Capture the cell that displays the provided text and extract its [X, Y] central coordinate. 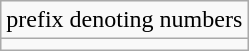
prefix denoting numbers [124, 20]
